Find where the given text appears and provide that cell's center as (x, y) coordinate. 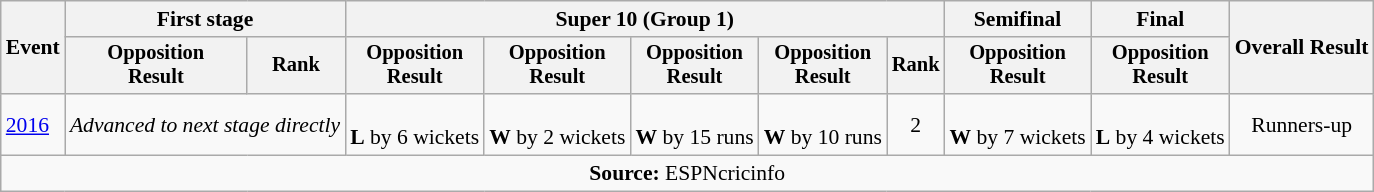
L by 4 wickets (1160, 124)
W by 2 wickets (557, 124)
Final (1160, 19)
W by 10 runs (823, 124)
2 (916, 124)
Semifinal (1017, 19)
L by 6 wickets (414, 124)
W by 15 runs (694, 124)
First stage (205, 19)
Super 10 (Group 1) (644, 19)
Source: ESPNcricinfo (688, 174)
Event (33, 48)
Runners-up (1302, 124)
Advanced to next stage directly (205, 124)
W by 7 wickets (1017, 124)
2016 (33, 124)
Overall Result (1302, 48)
